Search for the cell housing the specified text and yield its [X, Y] center coordinate. 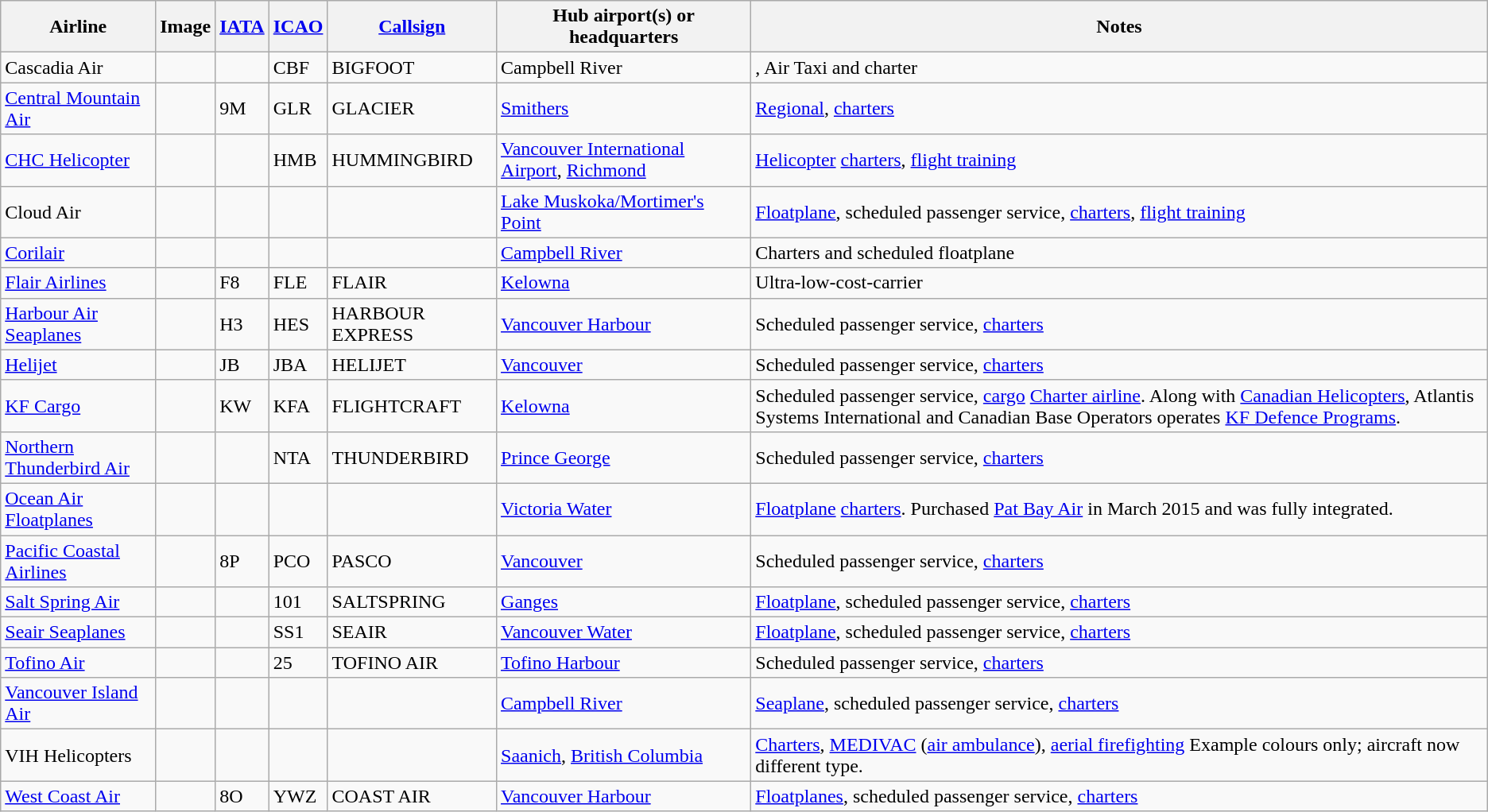
JB [242, 365]
PCO [298, 561]
Smithers [624, 108]
Lake Muskoka/Mortimer's Point [624, 211]
Prince George [624, 458]
West Coast Air [78, 796]
TOFINO AIR [412, 663]
Seaplane, scheduled passenger service, charters [1119, 704]
ICAO [298, 27]
Cloud Air [78, 211]
Ganges [624, 602]
IATA [242, 27]
H3 [242, 324]
Floatplane charters. Purchased Pat Bay Air in March 2015 and was fully integrated. [1119, 508]
Helijet [78, 365]
SS1 [298, 632]
HELIJET [412, 365]
Charters and scheduled floatplane [1119, 253]
GLR [298, 108]
Cascadia Air [78, 68]
Victoria Water [624, 508]
Harbour Air Seaplanes [78, 324]
Airline [78, 27]
Vancouver International Airport, Richmond [624, 160]
F8 [242, 283]
Charters, MEDIVAC (air ambulance), aerial firefighting Example colours only; aircraft now different type. [1119, 755]
Seair Seaplanes [78, 632]
Pacific Coastal Airlines [78, 561]
Central Mountain Air [78, 108]
KW [242, 405]
Saanich, British Columbia [624, 755]
VIH Helicopters [78, 755]
Tofino Harbour [624, 663]
Tofino Air [78, 663]
Helicopter charters, flight training [1119, 160]
THUNDERBIRD [412, 458]
Vancouver Water [624, 632]
Notes [1119, 27]
FLAIR [412, 283]
Vancouver Island Air [78, 704]
JBA [298, 365]
9M [242, 108]
Ultra-low-cost-carrier [1119, 283]
COAST AIR [412, 796]
Regional, charters [1119, 108]
Floatplane, scheduled passenger service, charters, flight training [1119, 211]
25 [298, 663]
HUMMINGBIRD [412, 160]
Hub airport(s) orheadquarters [624, 27]
Callsign [412, 27]
Ocean Air Floatplanes [78, 508]
FLE [298, 283]
NTA [298, 458]
YWZ [298, 796]
HMB [298, 160]
, Air Taxi and charter [1119, 68]
CHC Helicopter [78, 160]
SEAIR [412, 632]
Northern Thunderbird Air [78, 458]
8P [242, 561]
PASCO [412, 561]
KFA [298, 405]
101 [298, 602]
BIGFOOT [412, 68]
SALTSPRING [412, 602]
HES [298, 324]
Image [186, 27]
Floatplanes, scheduled passenger service, charters [1119, 796]
Corilair [78, 253]
Flair Airlines [78, 283]
CBF [298, 68]
GLACIER [412, 108]
FLIGHTCRAFT [412, 405]
KF Cargo [78, 405]
HARBOUR EXPRESS [412, 324]
Salt Spring Air [78, 602]
8O [242, 796]
